For the text-containing cell, return its midpoint in (X, Y) coordinate format. 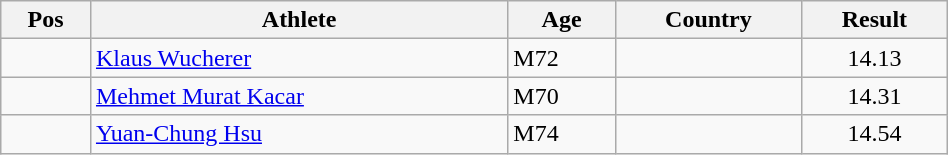
14.54 (875, 134)
Country (708, 20)
14.31 (875, 96)
Athlete (298, 20)
Yuan-Chung Hsu (298, 134)
14.13 (875, 58)
M74 (562, 134)
Klaus Wucherer (298, 58)
M70 (562, 96)
Mehmet Murat Kacar (298, 96)
M72 (562, 58)
Age (562, 20)
Result (875, 20)
Pos (46, 20)
